Detect which cell encompasses the target text, then output its [X, Y] center coordinate. 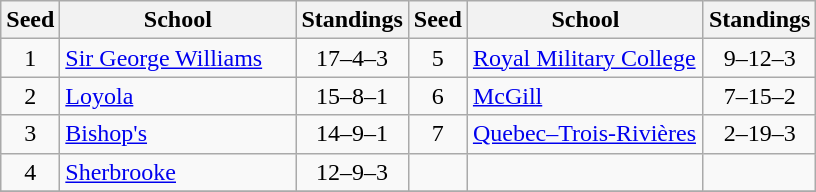
Quebec–Trois-Rivières [585, 134]
1 [30, 58]
3 [30, 134]
9–12–3 [759, 58]
12–9–3 [352, 172]
Sherbrooke [178, 172]
McGill [585, 96]
Royal Military College [585, 58]
17–4–3 [352, 58]
Loyola [178, 96]
15–8–1 [352, 96]
Sir George Williams [178, 58]
7–15–2 [759, 96]
6 [438, 96]
7 [438, 134]
4 [30, 172]
14–9–1 [352, 134]
5 [438, 58]
2 [30, 96]
2–19–3 [759, 134]
Bishop's [178, 134]
